Search for the cell housing the specified text and yield its (x, y) center coordinate. 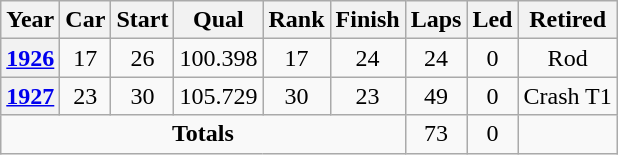
Led (492, 20)
Car (86, 20)
Totals (203, 134)
Year (30, 20)
Qual (218, 20)
49 (436, 96)
Rank (296, 20)
26 (142, 58)
1926 (30, 58)
Crash T1 (568, 96)
Laps (436, 20)
Start (142, 20)
100.398 (218, 58)
Rod (568, 58)
73 (436, 134)
Finish (368, 20)
105.729 (218, 96)
1927 (30, 96)
Retired (568, 20)
